Detect which cell encompasses the target text, then output its (X, Y) center coordinate. 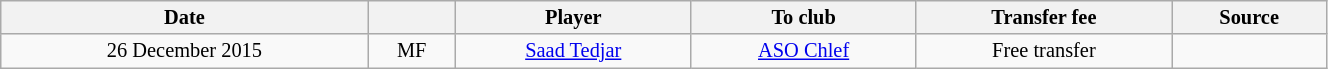
To club (804, 17)
Source (1250, 17)
Transfer fee (1044, 17)
Free transfer (1044, 51)
Date (184, 17)
Saad Tedjar (573, 51)
26 December 2015 (184, 51)
MF (412, 51)
Player (573, 17)
ASO Chlef (804, 51)
